Find where the given text appears and provide that cell's center as (X, Y) coordinate. 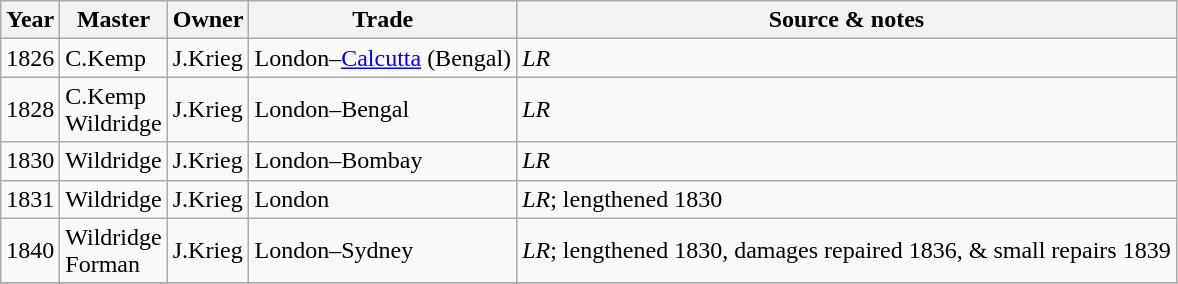
Master (114, 20)
London–Bengal (383, 110)
Year (30, 20)
WildridgeForman (114, 250)
LR; lengthened 1830, damages repaired 1836, & small repairs 1839 (847, 250)
LR; lengthened 1830 (847, 199)
London (383, 199)
1830 (30, 161)
1840 (30, 250)
C.Kemp (114, 58)
1826 (30, 58)
London–Sydney (383, 250)
Owner (208, 20)
Source & notes (847, 20)
London–Calcutta (Bengal) (383, 58)
1831 (30, 199)
1828 (30, 110)
C.KempWildridge (114, 110)
Trade (383, 20)
London–Bombay (383, 161)
